Detect which cell encompasses the target text, then output its (X, Y) center coordinate. 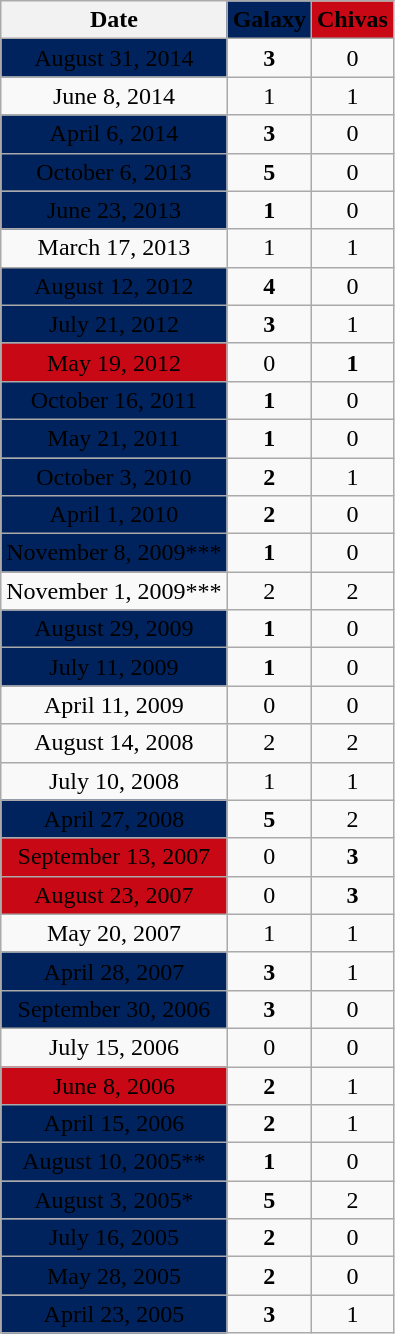
May 19, 2012 (114, 362)
April 11, 2009 (114, 705)
October 6, 2013 (114, 172)
August 29, 2009 (114, 629)
August 14, 2008 (114, 743)
July 21, 2012 (114, 324)
April 15, 2006 (114, 1124)
July 15, 2006 (114, 1047)
April 28, 2007 (114, 971)
May 21, 2011 (114, 438)
April 6, 2014 (114, 134)
Date (114, 20)
August 3, 2005* (114, 1200)
April 27, 2008 (114, 819)
4 (269, 286)
October 3, 2010 (114, 477)
November 1, 2009*** (114, 591)
September 13, 2007 (114, 857)
May 20, 2007 (114, 933)
November 8, 2009*** (114, 553)
May 28, 2005 (114, 1276)
June 8, 2014 (114, 96)
July 10, 2008 (114, 781)
June 23, 2013 (114, 210)
July 11, 2009 (114, 667)
Chivas (353, 20)
August 23, 2007 (114, 895)
June 8, 2006 (114, 1085)
April 1, 2010 (114, 515)
August 10, 2005** (114, 1162)
October 16, 2011 (114, 400)
August 12, 2012 (114, 286)
April 23, 2005 (114, 1314)
August 31, 2014 (114, 58)
September 30, 2006 (114, 1009)
March 17, 2013 (114, 248)
Galaxy (269, 20)
July 16, 2005 (114, 1238)
